Identify which cell holds the provided text, then report its [X, Y] central coordinate. 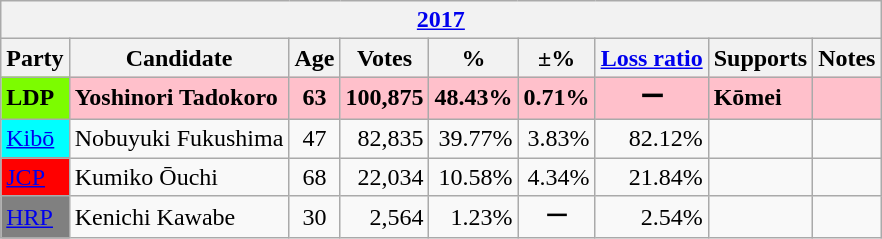
Age [314, 58]
0.71% [556, 98]
JCP [35, 177]
Nobuyuki Fukushima [179, 138]
22,034 [384, 177]
LDP [35, 98]
82.12% [652, 138]
% [474, 58]
48.43% [474, 98]
HRP [35, 218]
4.34% [556, 177]
Loss ratio [652, 58]
68 [314, 177]
2017 [441, 20]
39.77% [474, 138]
82,835 [384, 138]
±% [556, 58]
Votes [384, 58]
30 [314, 218]
Supports [760, 58]
21.84% [652, 177]
Kōmei [760, 98]
2.54% [652, 218]
10.58% [474, 177]
63 [314, 98]
Party [35, 58]
47 [314, 138]
Yoshinori Tadokoro [179, 98]
2,564 [384, 218]
1.23% [474, 218]
Kibō [35, 138]
Candidate [179, 58]
100,875 [384, 98]
Notes [847, 58]
Kenichi Kawabe [179, 218]
3.83% [556, 138]
Kumiko Ōuchi [179, 177]
